For the text-containing cell, return its midpoint in [x, y] coordinate format. 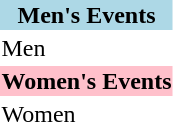
Women's Events [86, 81]
Men's Events [86, 15]
Men [74, 48]
